Identify which cell holds the provided text, then report its (x, y) central coordinate. 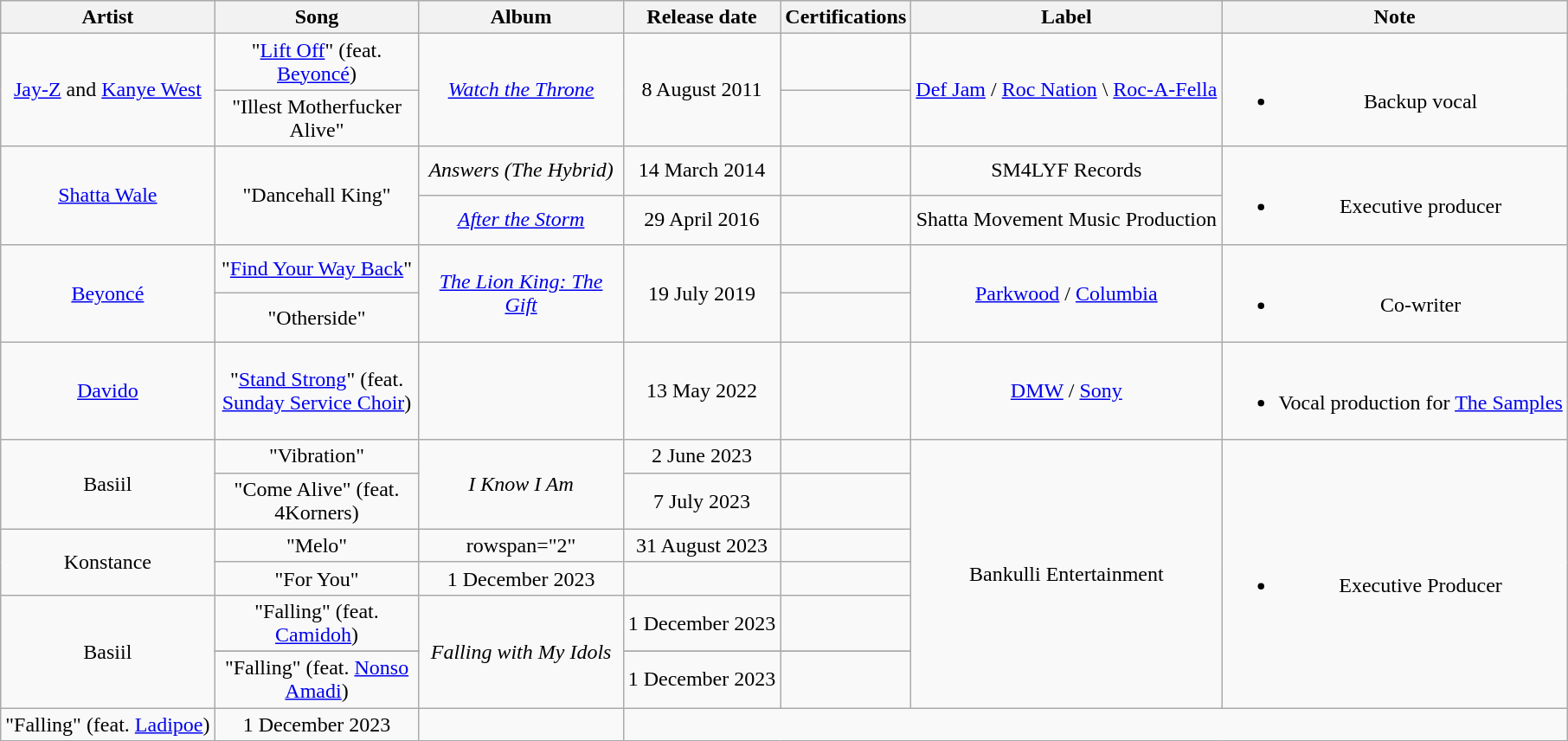
Certifications (846, 17)
19 July 2019 (702, 293)
Davido (107, 391)
Def Jam / Roc Nation \ Roc-A-Fella (1066, 90)
The Lion King: The Gift (521, 293)
Answers (The Hybrid) (521, 171)
"Melo" (317, 545)
Jay-Z and Kanye West (107, 90)
Shatta Wale (107, 196)
31 August 2023 (702, 545)
Falling with My Idols (521, 651)
"Vibration" (317, 456)
"Dancehall King" (317, 196)
"Lift Off" (feat. Beyoncé) (317, 62)
7 July 2023 (702, 500)
Release date (702, 17)
13 May 2022 (702, 391)
Shatta Movement Music Production (1066, 220)
Artist (107, 17)
rowspan="2" (521, 545)
I Know I Am (521, 485)
Album (521, 17)
Label (1066, 17)
Watch the Throne (521, 90)
"Falling" (feat. Ladipoe) (107, 725)
29 April 2016 (702, 220)
Beyoncé (107, 293)
Backup vocal (1395, 90)
"Find Your Way Back" (317, 268)
Note (1395, 17)
"Otherside" (317, 319)
"For You" (317, 578)
Bankulli Entertainment (1066, 573)
SM4LYF Records (1066, 171)
8 August 2011 (702, 90)
DMW / Sony (1066, 391)
"Illest Motherfucker Alive" (317, 118)
"Come Alive" (feat. 4Korners) (317, 500)
14 March 2014 (702, 171)
Co-writer (1395, 293)
Parkwood / Columbia (1066, 293)
Song (317, 17)
"Stand Strong" (feat. Sunday Service Choir) (317, 391)
Vocal production for The Samples (1395, 391)
"Falling" (feat. Camidoh) (317, 623)
2 June 2023 (702, 456)
Executive Producer (1395, 573)
Konstance (107, 562)
"Falling" (feat. Nonso Amadi) (317, 679)
After the Storm (521, 220)
Executive producer (1395, 196)
